Detect which cell encompasses the target text, then output its (X, Y) center coordinate. 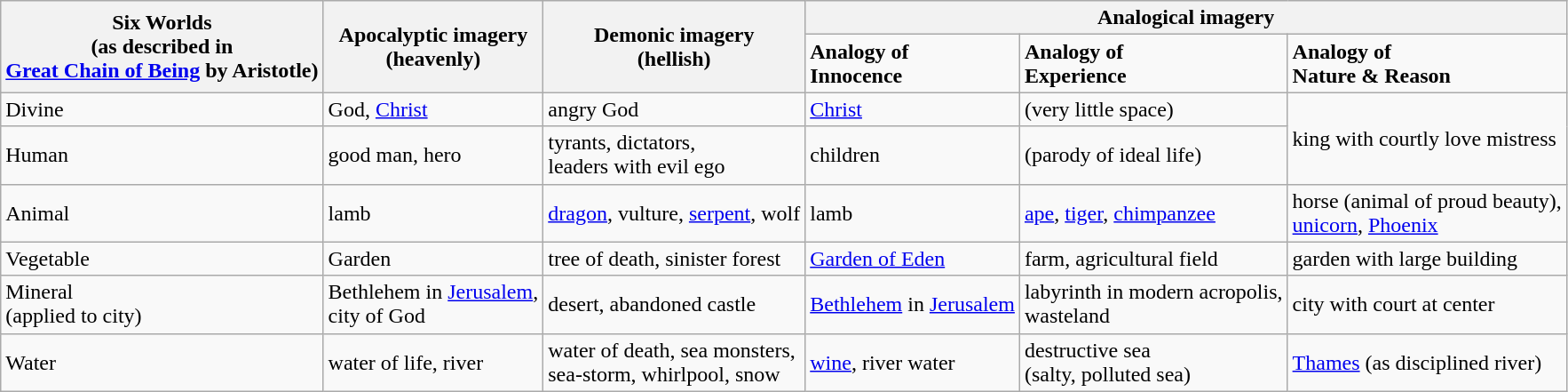
Analogy ofInnocence (913, 64)
Bethlehem in Jerusalem (913, 304)
Garden (433, 259)
Mineral(applied to city) (162, 304)
tyrants, dictators,leaders with evil ego (675, 155)
water of death, sea monsters,sea-storm, whirlpool, snow (675, 363)
Analogy ofNature & Reason (1427, 64)
children (913, 155)
desert, abandoned castle (675, 304)
garden with large building (1427, 259)
farm, agricultural field (1153, 259)
Water (162, 363)
Divine (162, 109)
(parody of ideal life) (1153, 155)
Analogy ofExperience (1153, 64)
Demonic imagery(hellish) (675, 46)
tree of death, sinister forest (675, 259)
Apocalyptic imagery(heavenly) (433, 46)
Animal (162, 213)
wine, river water (913, 363)
Christ (913, 109)
angry God (675, 109)
Garden of Eden (913, 259)
good man, hero (433, 155)
dragon, vulture, serpent, wolf (675, 213)
God, Christ (433, 109)
king with courtly love mistress (1427, 139)
Bethlehem in Jerusalem,city of God (433, 304)
Thames (as disciplined river) (1427, 363)
water of life, river (433, 363)
Vegetable (162, 259)
Human (162, 155)
Six Worlds(as described inGreat Chain of Being by Aristotle) (162, 46)
horse (animal of proud beauty),unicorn, Phoenix (1427, 213)
city with court at center (1427, 304)
Analogical imagery (1186, 18)
(very little space) (1153, 109)
ape, tiger, chimpanzee (1153, 213)
destructive sea(salty, polluted sea) (1153, 363)
labyrinth in modern acropolis,wasteland (1153, 304)
